Search for the cell housing the specified text and yield its [X, Y] center coordinate. 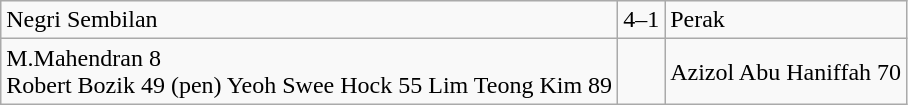
4–1 [642, 20]
M.Mahendran 8Robert Bozik 49 (pen) Yeoh Swee Hock 55 Lim Teong Kim 89 [310, 72]
Negri Sembilan [310, 20]
Perak [786, 20]
Azizol Abu Haniffah 70 [786, 72]
